Find where the given text appears and provide that cell's center as (X, Y) coordinate. 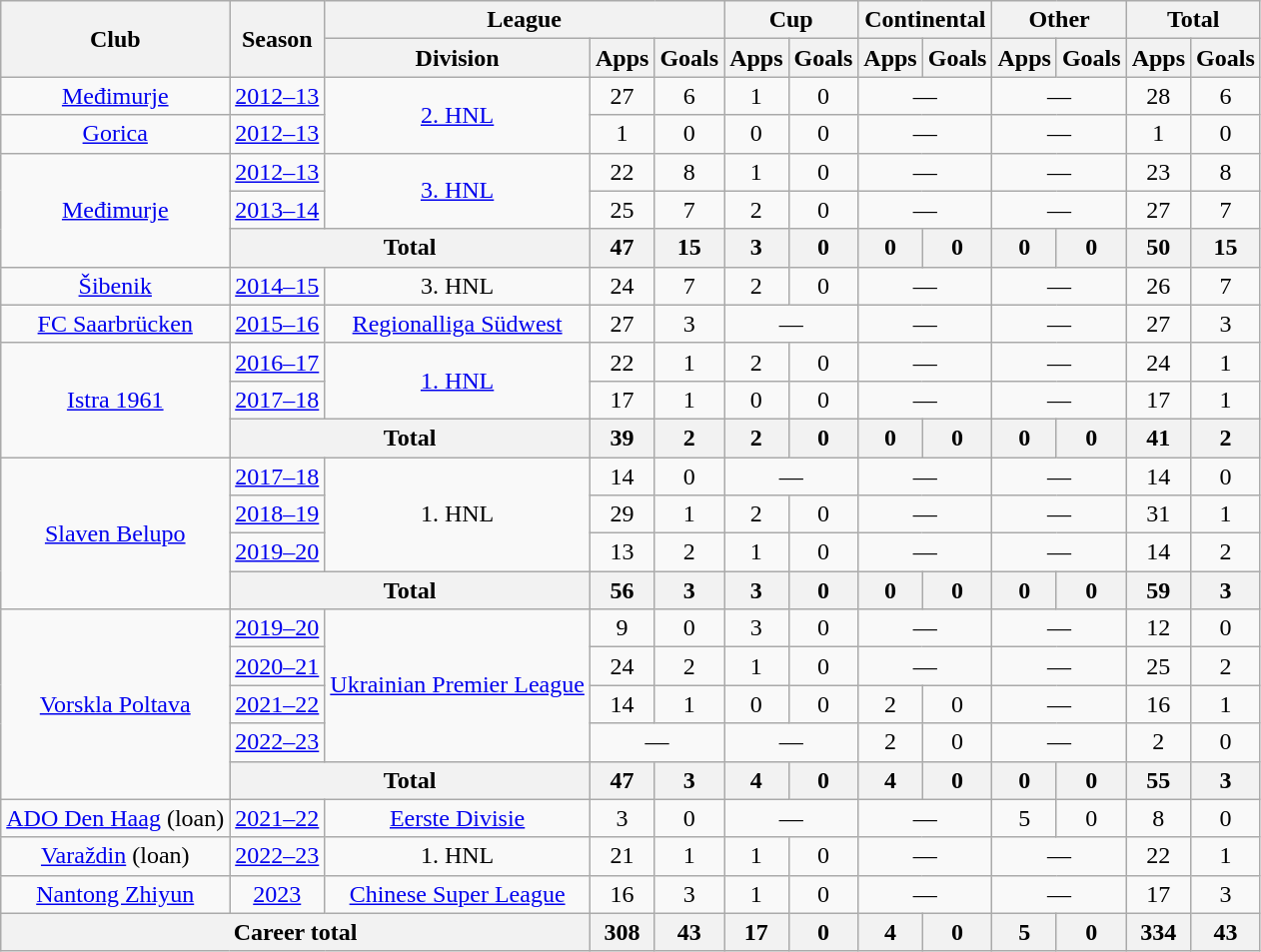
Slaven Belupo (116, 533)
334 (1158, 932)
Cup (791, 20)
Gorica (116, 134)
2016–17 (278, 362)
Career total (296, 932)
21 (622, 856)
308 (622, 932)
FC Saarbrücken (116, 324)
Season (278, 39)
28 (1158, 96)
2023 (278, 894)
56 (622, 590)
Nantong Zhiyun (116, 894)
26 (1158, 286)
2. HNL (458, 115)
29 (622, 514)
39 (622, 438)
Šibenik (116, 286)
59 (1158, 590)
12 (1158, 628)
2020–21 (278, 666)
13 (622, 552)
23 (1158, 172)
31 (1158, 514)
Vorskla Poltava (116, 704)
Club (116, 39)
Division (458, 58)
2015–16 (278, 324)
2014–15 (278, 286)
Ukrainian Premier League (458, 685)
Varaždin (loan) (116, 856)
9 (622, 628)
Continental (925, 20)
Chinese Super League (458, 894)
50 (1158, 248)
41 (1158, 438)
Istra 1961 (116, 400)
Other (1059, 20)
55 (1158, 780)
League (525, 20)
Regionalliga Südwest (458, 324)
Eerste Divisie (458, 818)
2018–19 (278, 514)
2013–14 (278, 210)
ADO Den Haag (loan) (116, 818)
